Determine the [x, y] coordinate at the center of the cell enclosing the given text.  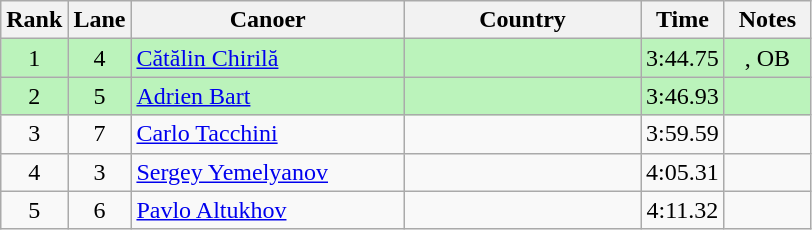
Time [683, 20]
Cătălin Chirilă [268, 58]
Pavlo Altukhov [268, 210]
Rank [34, 20]
Notes [767, 20]
3:46.93 [683, 96]
Canoer [268, 20]
6 [100, 210]
Country [522, 20]
3:59.59 [683, 134]
Adrien Bart [268, 96]
2 [34, 96]
7 [100, 134]
Sergey Yemelyanov [268, 172]
4:11.32 [683, 210]
, OB [767, 58]
Carlo Tacchini [268, 134]
1 [34, 58]
3:44.75 [683, 58]
4:05.31 [683, 172]
Lane [100, 20]
